Pinpoint the cell where the given text exists, returning its (X, Y) midpoint coordinate. 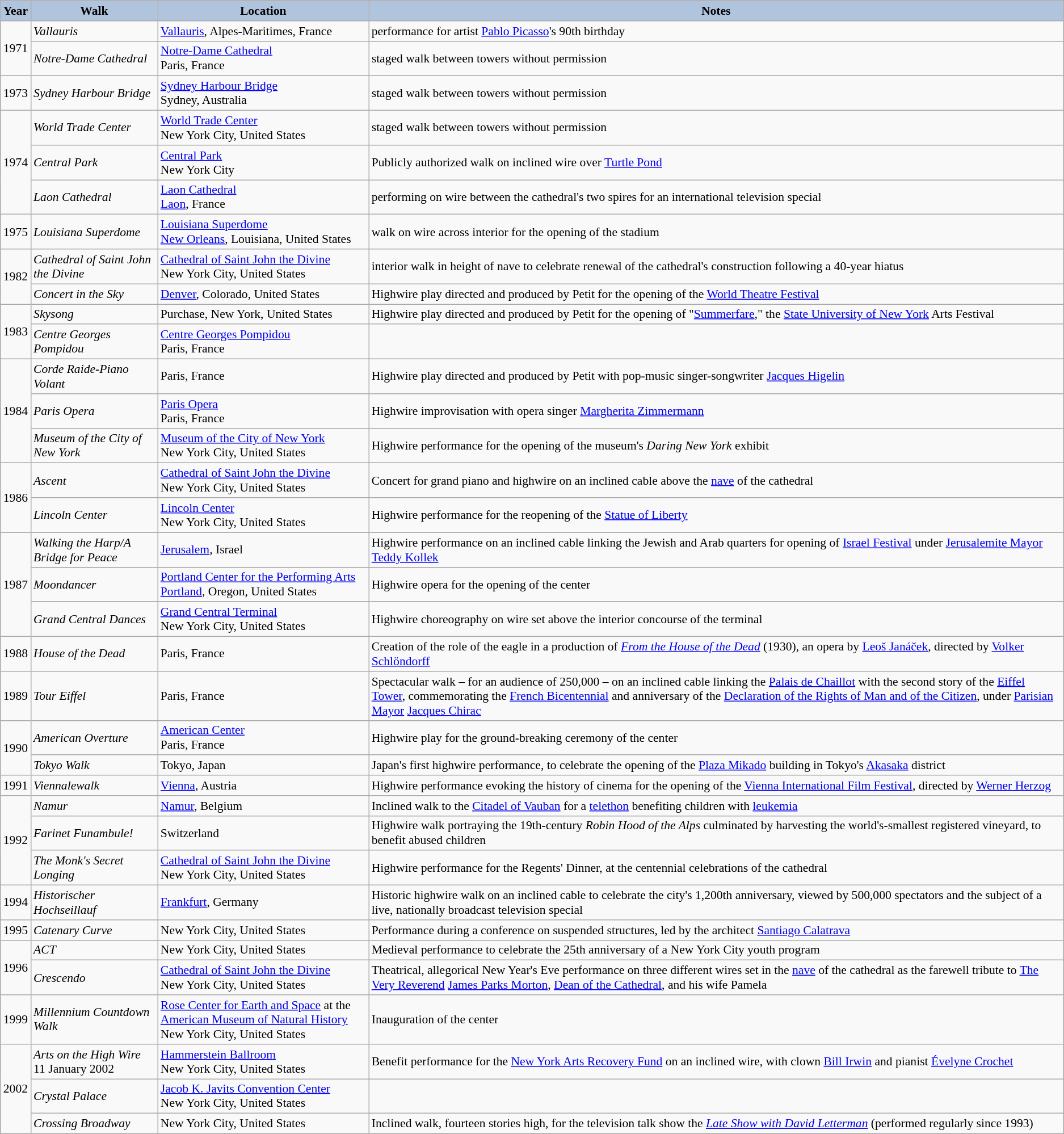
Crystal Palace (94, 1097)
Catenary Curve (94, 930)
performing on wire between the cathedral's two spires for an international television special (716, 198)
Performance during a conference on suspended structures, led by the architect Santiago Calatrava (716, 930)
Sydney Harbour Bridge Sydney, Australia (263, 93)
1995 (16, 930)
Switzerland (263, 833)
Year (16, 11)
Highwire opera for the opening of the center (716, 585)
Concert in the Sky (94, 294)
Walking the Harp/A Bridge for Peace (94, 549)
Walk (94, 11)
2002 (16, 1089)
Laon Cathedral (94, 198)
Crescendo (94, 977)
Highwire improvisation with opera singer Margherita Zimmermann (716, 411)
Namur, Belgium (263, 806)
Centre Georges Pompidou (94, 342)
Portland Center for the Performing ArtsPortland, Oregon, United States (263, 585)
American Overture (94, 738)
1988 (16, 654)
Arts on the High Wire 11 January 2002 (94, 1061)
1974 (16, 162)
Farinet Funambule! (94, 833)
Louisiana SuperdomeNew Orleans, Louisiana, United States (263, 232)
1986 (16, 498)
Grand Central TerminalNew York City, United States (263, 620)
Millennium Countdown Walk (94, 1019)
Lincoln CenterNew York City, United States (263, 515)
1992 (16, 841)
1990 (16, 748)
Purchase, New York, United States (263, 314)
Highwire choreography on wire set above the interior concourse of the terminal (716, 620)
Historischer Hochseillauf (94, 902)
Grand Central Dances (94, 620)
Hammerstein BallroomNew York City, United States (263, 1061)
House of the Dead (94, 654)
Corde Raide-Piano Volant (94, 377)
ACT (94, 950)
Location (263, 11)
1975 (16, 232)
1973 (16, 93)
Highwire play directed and produced by Petit with pop-music singer-songwriter Jacques Higelin (716, 377)
Laon CathedralLaon, France (263, 198)
Frankfurt, Germany (263, 902)
Jerusalem, Israel (263, 549)
1991 (16, 786)
Inclined walk, fourteen stories high, for the television talk show the Late Show with David Letterman (performed regularly since 1993) (716, 1124)
Tokyo, Japan (263, 766)
Publicly authorized walk on inclined wire over Turtle Pond (716, 162)
Inclined walk to the Citadel of Vauban for a telethon benefiting children with leukemia (716, 806)
Jacob K. Javits Convention CenterNew York City, United States (263, 1097)
Ascent (94, 480)
Creation of the role of the eagle in a production of From the House of the Dead (1930), an opera by Leoš Janáček, directed by Volker Schlöndorff (716, 654)
Japan's first highwire performance, to celebrate the opening of the Plaza Mikado building in Tokyo's Akasaka district (716, 766)
Highwire performance on an inclined cable linking the Jewish and Arab quarters for opening of Israel Festival under Jerusalemite Mayor Teddy Kollek (716, 549)
Lincoln Center (94, 515)
World Trade Center (94, 128)
interior walk in height of nave to celebrate renewal of the cathedral's construction following a 40-year hiatus (716, 267)
Louisiana Superdome (94, 232)
Tour Eiffel (94, 696)
The Monk's Secret Longing (94, 868)
1987 (16, 585)
Denver, Colorado, United States (263, 294)
Skysong (94, 314)
1983 (16, 331)
Highwire play directed and produced by Petit for the opening of the World Theatre Festival (716, 294)
Highwire performance for the reopening of the Statue of Liberty (716, 515)
Vienna, Austria (263, 786)
Cathedral of Saint John the Divine (94, 267)
World Trade CenterNew York City, United States (263, 128)
Central Park (94, 162)
1982 (16, 277)
1984 (16, 411)
1994 (16, 902)
Museum of the City of New YorkNew York City, United States (263, 446)
American CenterParis, France (263, 738)
performance for artist Pablo Picasso's 90th birthday (716, 31)
Viennalewalk (94, 786)
Inauguration of the center (716, 1019)
Concert for grand piano and highwire on an inclined cable above the nave of the cathedral (716, 480)
1996 (16, 967)
Namur (94, 806)
Rose Center for Earth and Space at the American Museum of Natural HistoryNew York City, United States (263, 1019)
Museum of the City of New York (94, 446)
Sydney Harbour Bridge (94, 93)
Central ParkNew York City (263, 162)
Centre Georges PompidouParis, France (263, 342)
Highwire play for the ground-breaking ceremony of the center (716, 738)
Benefit performance for the New York Arts Recovery Fund on an inclined wire, with clown Bill Irwin and pianist Évelyne Crochet (716, 1061)
Crossing Broadway (94, 1124)
Medieval performance to celebrate the 25th anniversary of a New York City youth program (716, 950)
Notes (716, 11)
Paris Opera (94, 411)
Highwire performance for the Regents' Dinner, at the centennial celebrations of the cathedral (716, 868)
1999 (16, 1019)
Vallauris, Alpes-Maritimes, France (263, 31)
Notre-Dame Cathedral (94, 58)
1971 (16, 49)
Tokyo Walk (94, 766)
Moondancer (94, 585)
1989 (16, 696)
Paris OperaParis, France (263, 411)
Highwire play directed and produced by Petit for the opening of "Summerfare," the State University of New York Arts Festival (716, 314)
walk on wire across interior for the opening of the stadium (716, 232)
Highwire performance evoking the history of cinema for the opening of the Vienna International Film Festival, directed by Werner Herzog (716, 786)
Notre-Dame CathedralParis, France (263, 58)
Vallauris (94, 31)
Highwire performance for the opening of the museum's Daring New York exhibit (716, 446)
